Return the [X, Y] coordinate for the center point of the cell that contains the specified text.  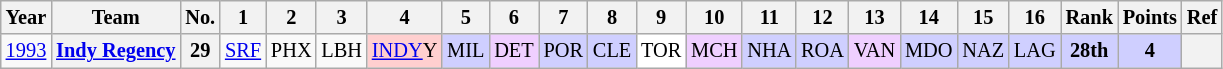
9 [661, 17]
3 [341, 17]
VAN [874, 51]
7 [564, 17]
NAZ [983, 51]
SRF [243, 51]
Year [26, 17]
Ref [1202, 17]
LBH [341, 51]
MCH [714, 51]
1 [243, 17]
8 [612, 17]
POR [564, 51]
INDYY [404, 51]
11 [769, 17]
10 [714, 17]
No. [200, 17]
NHA [769, 51]
PHX [291, 51]
16 [1035, 17]
CLE [612, 51]
Indy Regency [116, 51]
MIL [466, 51]
Points [1150, 17]
DET [514, 51]
15 [983, 17]
6 [514, 17]
2 [291, 17]
MDO [928, 51]
29 [200, 51]
TOR [661, 51]
14 [928, 17]
12 [822, 17]
1993 [26, 51]
13 [874, 17]
Rank [1090, 17]
LAG [1035, 51]
5 [466, 17]
28th [1090, 51]
Team [116, 17]
ROA [822, 51]
